From the cell containing the given text, extract its center point as (X, Y) coordinate. 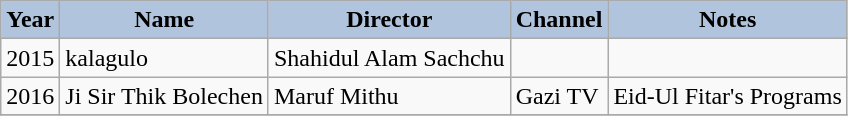
Maruf Mithu (389, 96)
Ji Sir Thik Bolechen (164, 96)
Channel (559, 20)
2016 (30, 96)
Shahidul Alam Sachchu (389, 58)
Eid-Ul Fitar's Programs (728, 96)
2015 (30, 58)
Notes (728, 20)
Name (164, 20)
Gazi TV (559, 96)
Director (389, 20)
kalagulo (164, 58)
Year (30, 20)
